Pinpoint the cell where the given text exists, returning its (X, Y) midpoint coordinate. 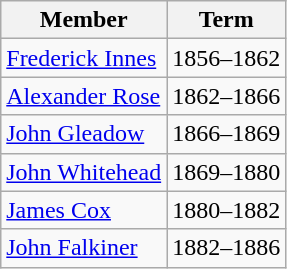
Frederick Innes (84, 58)
James Cox (84, 210)
1862–1866 (226, 96)
Alexander Rose (84, 96)
1866–1869 (226, 134)
John Gleadow (84, 134)
1882–1886 (226, 248)
Term (226, 20)
1856–1862 (226, 58)
1880–1882 (226, 210)
1869–1880 (226, 172)
John Falkiner (84, 248)
John Whitehead (84, 172)
Member (84, 20)
